Search for the cell housing the specified text and yield its [x, y] center coordinate. 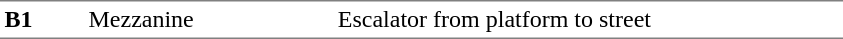
Mezzanine Escalator from platform to street [464, 20]
B1 [42, 20]
